From the cell containing the given text, extract its center point as [X, Y] coordinate. 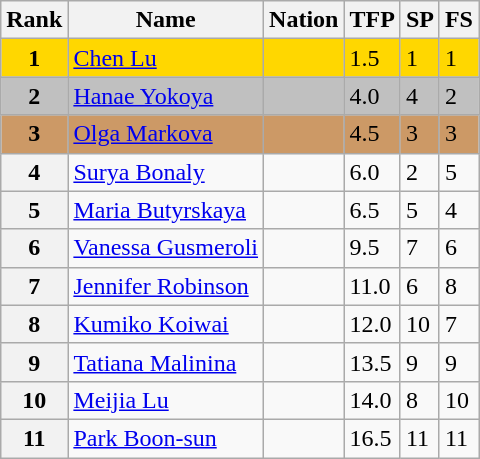
SP [420, 20]
Jennifer Robinson [166, 286]
Meijia Lu [166, 400]
1.5 [372, 58]
4.0 [372, 96]
6.0 [372, 172]
11.0 [372, 286]
14.0 [372, 400]
9.5 [372, 248]
Park Boon-sun [166, 438]
Name [166, 20]
Olga Markova [166, 134]
Kumiko Koiwai [166, 324]
16.5 [372, 438]
Rank [34, 20]
4.5 [372, 134]
Hanae Yokoya [166, 96]
TFP [372, 20]
12.0 [372, 324]
FS [458, 20]
Surya Bonaly [166, 172]
Maria Butyrskaya [166, 210]
Tatiana Malinina [166, 362]
Chen Lu [166, 58]
Nation [304, 20]
6.5 [372, 210]
13.5 [372, 362]
Vanessa Gusmeroli [166, 248]
